Find where the given text appears and provide that cell's center as (x, y) coordinate. 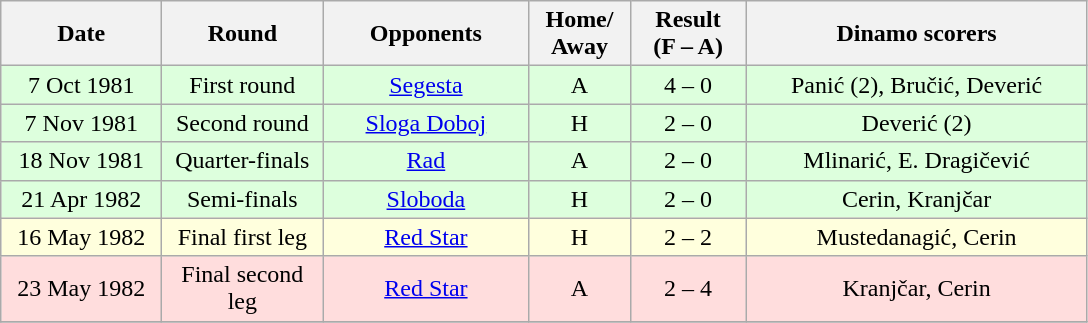
Home/Away (580, 34)
Rad (426, 161)
2 – 2 (688, 237)
Round (242, 34)
Opponents (426, 34)
4 – 0 (688, 85)
Final first leg (242, 237)
Second round (242, 123)
21 Apr 1982 (82, 199)
23 May 1982 (82, 288)
Quarter-finals (242, 161)
Kranjčar, Cerin (916, 288)
Dinamo scorers (916, 34)
Deverić (2) (916, 123)
2 – 4 (688, 288)
7 Nov 1981 (82, 123)
Final second leg (242, 288)
Date (82, 34)
18 Nov 1981 (82, 161)
7 Oct 1981 (82, 85)
Panić (2), Bručić, Deverić (916, 85)
Mustedanagić, Cerin (916, 237)
Semi-finals (242, 199)
Sloboda (426, 199)
Sloga Doboj (426, 123)
16 May 1982 (82, 237)
Result (F – A) (688, 34)
Cerin, Kranjčar (916, 199)
Mlinarić, E. Dragičević (916, 161)
First round (242, 85)
Segesta (426, 85)
